Identify which cell holds the provided text, then report its [x, y] central coordinate. 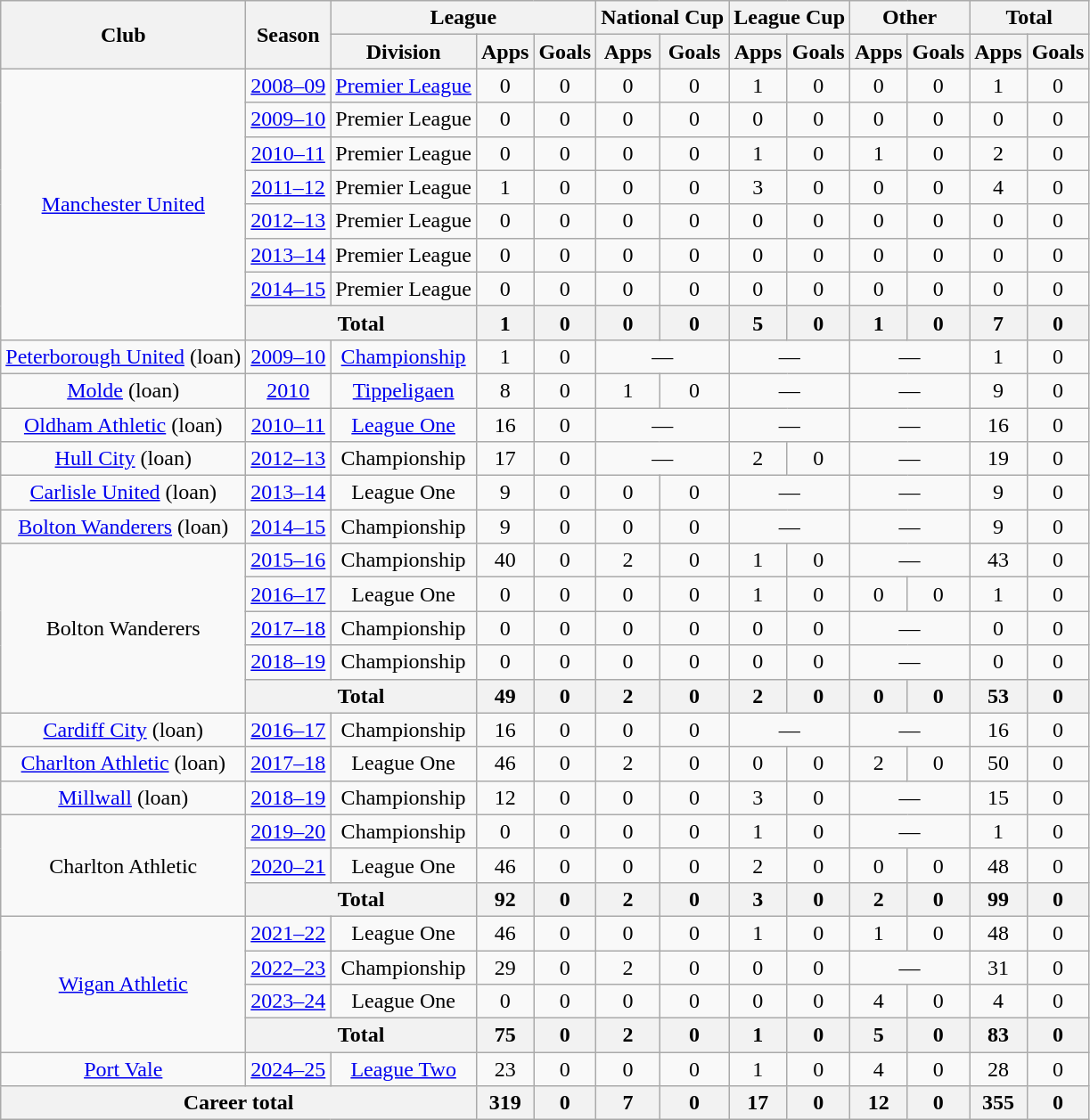
23 [504, 1069]
319 [504, 1103]
Charlton Athletic (loan) [123, 764]
2023–24 [289, 1001]
29 [504, 967]
40 [504, 560]
Tippeligaen [404, 390]
Career total [239, 1103]
League Two [404, 1069]
Molde (loan) [123, 390]
Hull City (loan) [123, 459]
Club [123, 35]
Bolton Wanderers [123, 628]
League [463, 18]
2008–09 [289, 86]
Manchester United [123, 204]
2021–22 [289, 933]
2019–20 [289, 831]
43 [998, 560]
2020–21 [289, 865]
31 [998, 967]
Oldham Athletic (loan) [123, 425]
Millwall (loan) [123, 797]
8 [504, 390]
Port Vale [123, 1069]
2022–23 [289, 967]
Charlton Athletic [123, 865]
99 [998, 899]
15 [998, 797]
355 [998, 1103]
50 [998, 764]
83 [998, 1035]
Division [404, 52]
National Cup [663, 18]
Other [910, 18]
28 [998, 1069]
92 [504, 899]
Wigan Athletic [123, 984]
53 [998, 696]
Bolton Wanderers (loan) [123, 527]
75 [504, 1035]
19 [998, 459]
Cardiff City (loan) [123, 730]
2010 [289, 390]
2024–25 [289, 1069]
49 [504, 696]
League Cup [790, 18]
Carlisle United (loan) [123, 493]
Peterborough United (loan) [123, 356]
2011–12 [289, 187]
Season [289, 35]
2015–16 [289, 560]
